Determine the [x, y] coordinate at the center of the cell enclosing the given text.  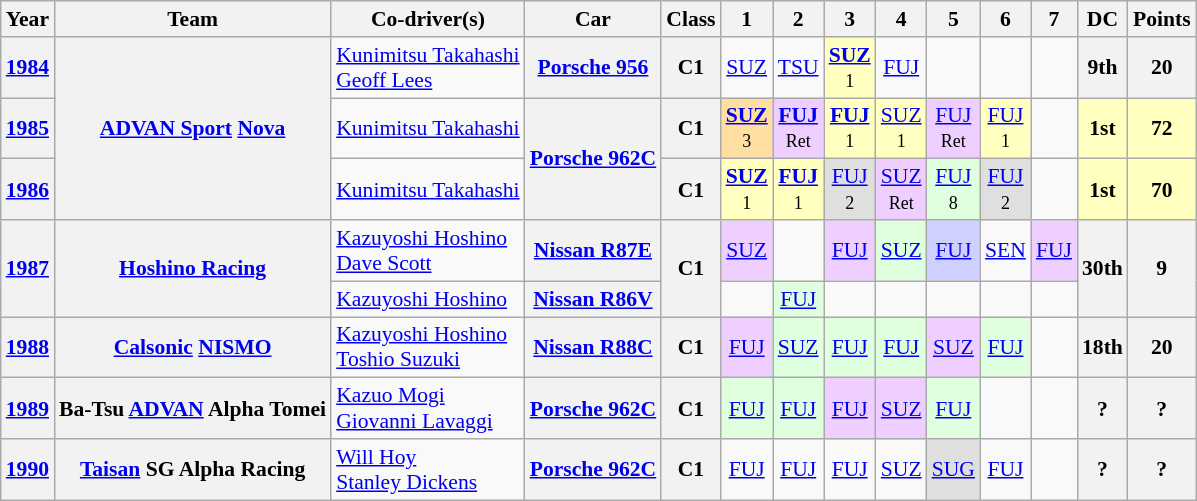
1984 [28, 68]
70 [1162, 190]
Nissan R88C [594, 348]
Year [28, 19]
Kunimitsu Takahashi Geoff Lees [428, 68]
ADVAN Sport Nova [192, 128]
Kazuo Mogi Giovanni Lavaggi [428, 408]
Car [594, 19]
DC [1102, 19]
1 [747, 19]
2 [798, 19]
1988 [28, 348]
1985 [28, 128]
Class [690, 19]
SUZ3 [747, 128]
Kazuyoshi Hoshino [428, 299]
FUJ8 [954, 190]
1987 [28, 268]
Ba-Tsu ADVAN Alpha Tomei [192, 408]
1990 [28, 470]
Taisan SG Alpha Racing [192, 470]
18th [1102, 348]
6 [1006, 19]
9th [1102, 68]
Kazuyoshi Hoshino Dave Scott [428, 250]
Nissan R86V [594, 299]
TSU [798, 68]
Points [1162, 19]
SUG [954, 470]
Nissan R87E [594, 250]
72 [1162, 128]
Hoshino Racing [192, 268]
Porsche 956 [594, 68]
1989 [28, 408]
5 [954, 19]
Co-driver(s) [428, 19]
7 [1054, 19]
Team [192, 19]
4 [902, 19]
Will Hoy Stanley Dickens [428, 470]
3 [850, 19]
30th [1102, 268]
SEN [1006, 250]
1986 [28, 190]
SUZRet [902, 190]
Kazuyoshi Hoshino Toshio Suzuki [428, 348]
Calsonic NISMO [192, 348]
9 [1162, 268]
